Return (X, Y) of the center of cell containing provided text 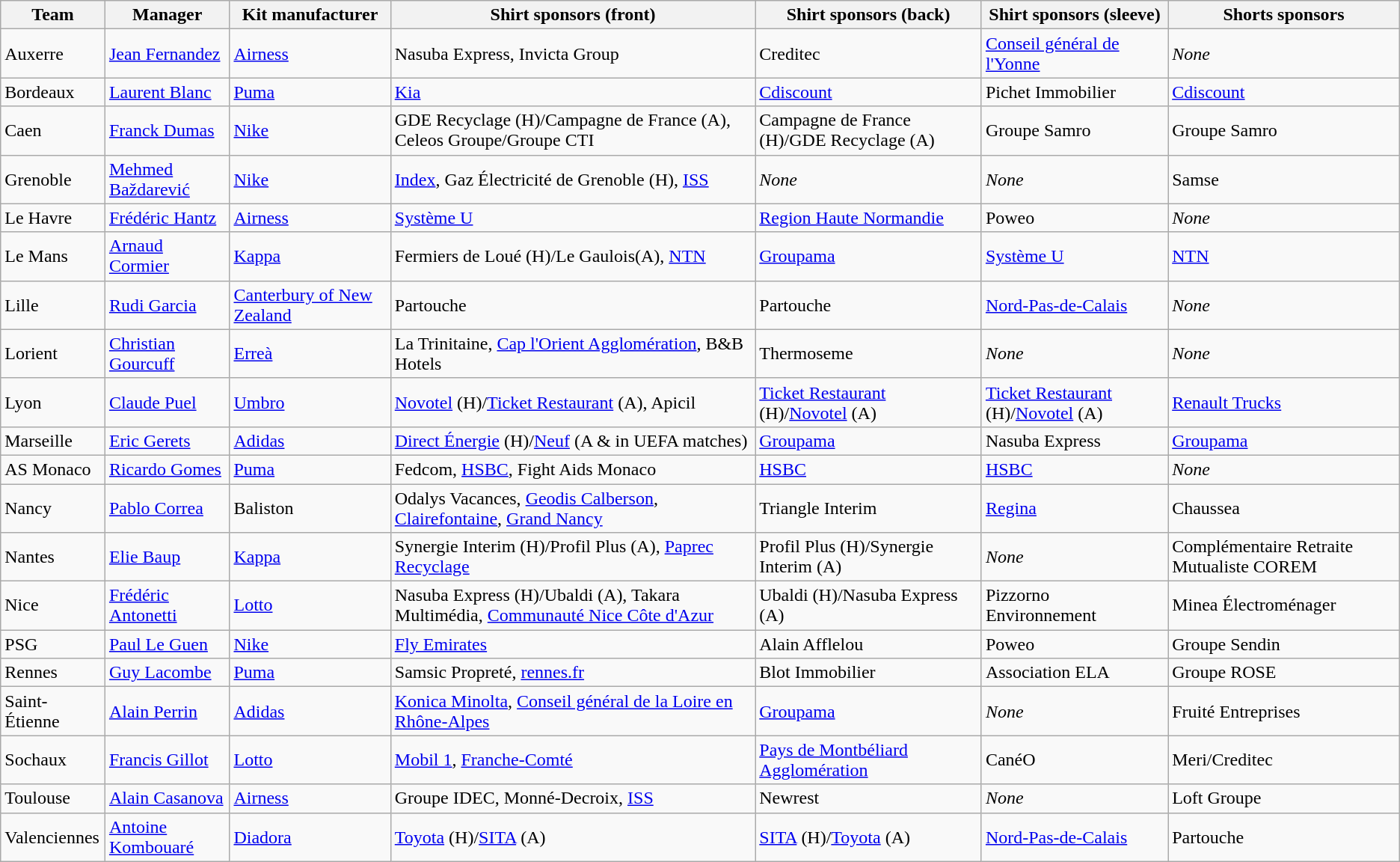
Samsic Propreté, rennes.fr (573, 673)
Ubaldi (H)/Nasuba Express (A) (869, 606)
AS Monaco (53, 469)
Thermoseme (869, 353)
Eric Gerets (168, 441)
Triangle Interim (869, 507)
Pizzorno Environnement (1074, 606)
Toulouse (53, 798)
Pichet Immobilier (1074, 92)
Auxerre (53, 54)
Novotel (H)/Ticket Restaurant (A), Apicil (573, 403)
Nancy (53, 507)
Groupe ROSE (1284, 673)
Le Mans (53, 256)
Marseille (53, 441)
Kit manufacturer (310, 15)
Arnaud Cormier (168, 256)
Shirt sponsors (back) (869, 15)
Fermiers de Loué (H)/Le Gaulois(A), NTN (573, 256)
Index, Gaz Électricité de Grenoble (H), ISS (573, 180)
Jean Fernandez (168, 54)
Shirt sponsors (sleeve) (1074, 15)
Kia (573, 92)
Grenoble (53, 180)
Claude Puel (168, 403)
Newrest (869, 798)
Laurent Blanc (168, 92)
Creditec (869, 54)
Sochaux (53, 760)
Lille (53, 305)
Campagne de France (H)/GDE Recyclage (A) (869, 130)
Groupe IDEC, Monné-Decroix, ISS (573, 798)
Direct Énergie (H)/Neuf (A & in UEFA matches) (573, 441)
Fly Emirates (573, 644)
Fruité Entreprises (1284, 711)
Canterbury of New Zealand (310, 305)
Nasuba Express (1074, 441)
Francis Gillot (168, 760)
Shorts sponsors (1284, 15)
La Trinitaine, Cap l'Orient Agglomération, B&B Hotels (573, 353)
Frédéric Hantz (168, 218)
Alain Afflelou (869, 644)
Lorient (53, 353)
Nice (53, 606)
Loft Groupe (1284, 798)
Minea Électroménager (1284, 606)
Conseil général de l'Yonne (1074, 54)
Nantes (53, 557)
Pays de Montbéliard Agglomération (869, 760)
Nasuba Express (H)/Ubaldi (A), Takara Multimédia, Communauté Nice Côte d'Azur (573, 606)
Bordeaux (53, 92)
Elie Baup (168, 557)
Franck Dumas (168, 130)
Lyon (53, 403)
Saint-Étienne (53, 711)
NTN (1284, 256)
Baliston (310, 507)
SITA (H)/Toyota (A) (869, 837)
Alain Perrin (168, 711)
Alain Casanova (168, 798)
Caen (53, 130)
GDE Recyclage (H)/Campagne de France (A), Celeos Groupe/Groupe CTI (573, 130)
Manager (168, 15)
Mobil 1, Franche-Comté (573, 760)
Paul Le Guen (168, 644)
Chaussea (1284, 507)
Rudi Garcia (168, 305)
Shirt sponsors (front) (573, 15)
Team (53, 15)
Christian Gourcuff (168, 353)
Regina (1074, 507)
Meri/Creditec (1284, 760)
Complémentaire Retraite Mutualiste COREM (1284, 557)
Nasuba Express, Invicta Group (573, 54)
Rennes (53, 673)
Antoine Kombouaré (168, 837)
Ricardo Gomes (168, 469)
Mehmed Baždarević (168, 180)
Erreà (310, 353)
Renault Trucks (1284, 403)
Frédéric Antonetti (168, 606)
PSG (53, 644)
Valenciennes (53, 837)
Groupe Sendin (1284, 644)
Odalys Vacances, Geodis Calberson, Clairefontaine, Grand Nancy (573, 507)
Konica Minolta, Conseil général de la Loire en Rhône-Alpes (573, 711)
Diadora (310, 837)
Le Havre (53, 218)
Toyota (H)/SITA (A) (573, 837)
Association ELA (1074, 673)
Fedcom, HSBC, Fight Aids Monaco (573, 469)
Synergie Interim (H)/Profil Plus (A), Paprec Recyclage (573, 557)
Blot Immobilier (869, 673)
Guy Lacombe (168, 673)
Region Haute Normandie (869, 218)
Samse (1284, 180)
Profil Plus (H)/Synergie Interim (A) (869, 557)
Pablo Correa (168, 507)
Umbro (310, 403)
CanéO (1074, 760)
